Provide the (x, y) coordinate of the cell's center where the given text is located.  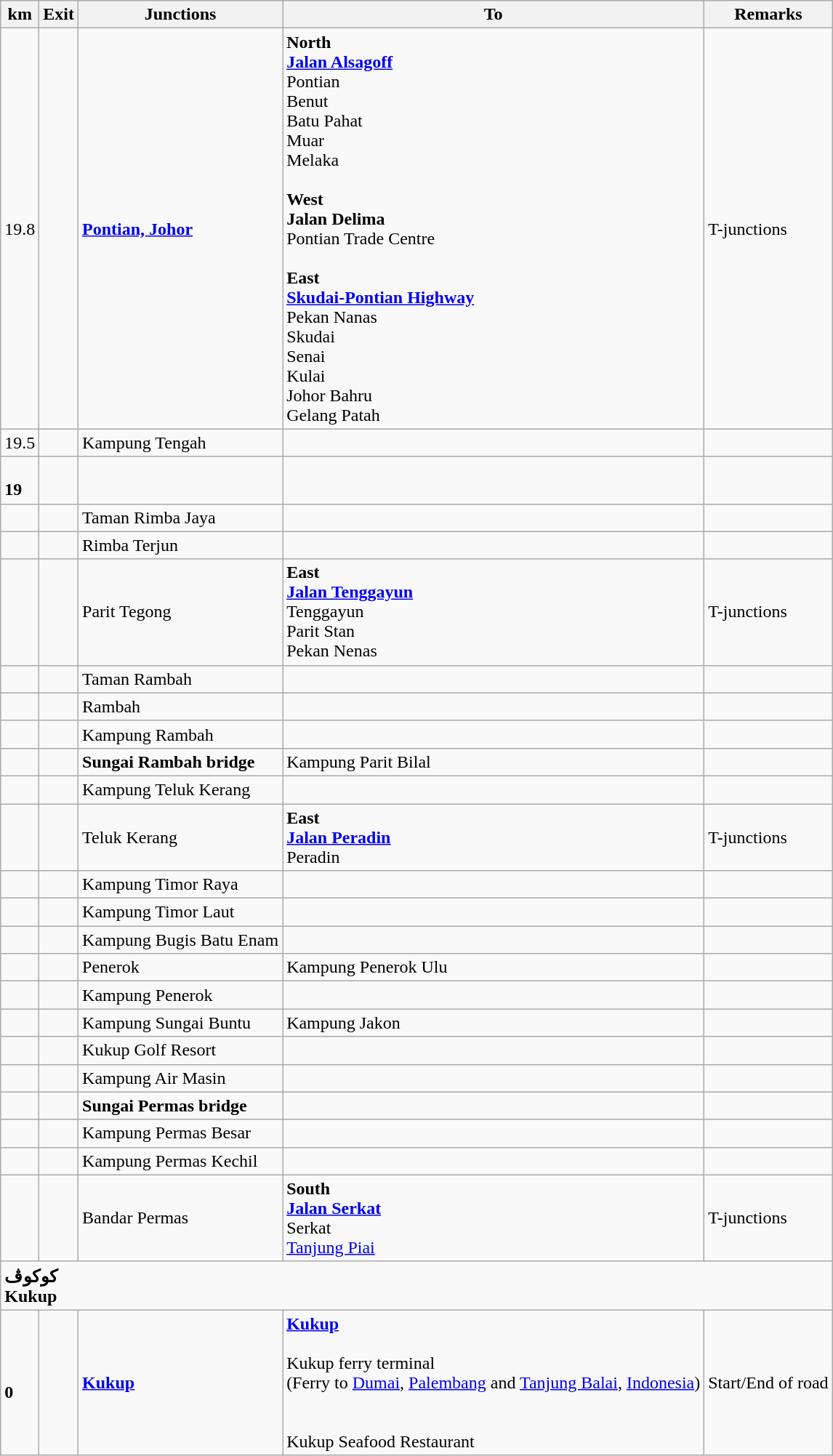
Remarks (768, 15)
0 (20, 1383)
Sungai Rambah bridge (180, 762)
کوکوڤKukup (417, 1285)
Penerok (180, 968)
Kukup Golf Resort (180, 1050)
19.8 (20, 228)
Sungai Permas bridge (180, 1106)
South Jalan SerkatSerkatTanjung Piai (494, 1218)
Taman Rimba Jaya (180, 518)
Kampung Timor Raya (180, 885)
Bandar Permas (180, 1218)
19.5 (20, 443)
km (20, 15)
19 (20, 480)
Kampung Penerok (180, 995)
Kampung Air Masin (180, 1078)
Kampung Permas Kechil (180, 1161)
Start/End of road (768, 1383)
To (494, 15)
Kampung Penerok Ulu (494, 968)
Rambah (180, 707)
KukupKukup ferry terminal(Ferry to Dumai, Palembang and Tanjung Balai, Indonesia)Kukup Seafood Restaurant (494, 1383)
Kampung Permas Besar (180, 1133)
East Jalan PeradinPeradin (494, 837)
Kampung Tengah (180, 443)
Rimba Terjun (180, 545)
Taman Rambah (180, 679)
Kampung Parit Bilal (494, 762)
Kampung Rambah (180, 734)
East Jalan TenggayunTenggayunParit StanPekan Nenas (494, 612)
Kampung Jakon (494, 1023)
Teluk Kerang (180, 837)
Junctions (180, 15)
Kukup (180, 1383)
Kampung Teluk Kerang (180, 789)
Kampung Sungai Buntu (180, 1023)
Parit Tegong (180, 612)
Pontian, Johor (180, 228)
Exit (59, 15)
Kampung Timor Laut (180, 912)
Kampung Bugis Batu Enam (180, 940)
